Identify which cell holds the provided text, then report its (X, Y) central coordinate. 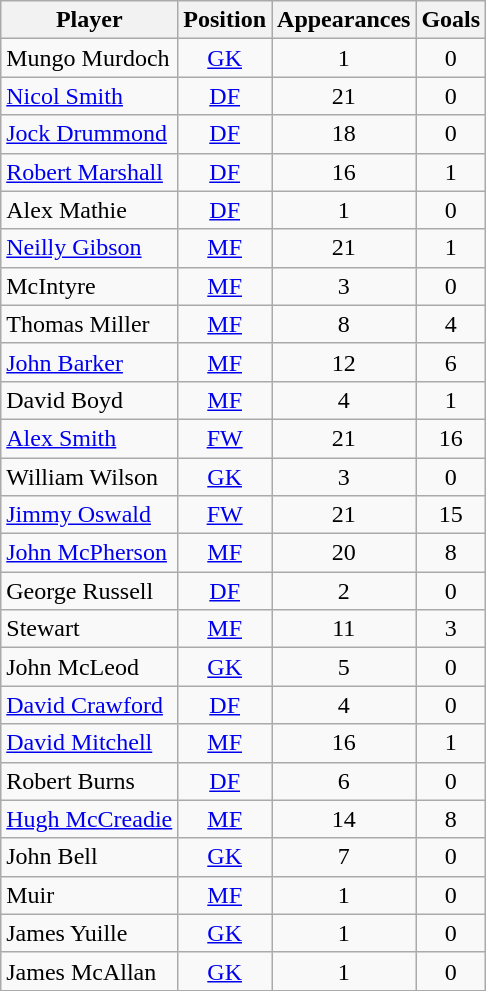
David Mitchell (90, 743)
Player (90, 20)
John McPherson (90, 553)
Muir (90, 895)
Jock Drummond (90, 134)
5 (344, 667)
7 (344, 857)
20 (344, 553)
15 (451, 515)
Stewart (90, 629)
Mungo Murdoch (90, 58)
Neilly Gibson (90, 248)
Robert Burns (90, 781)
William Wilson (90, 477)
2 (344, 591)
Robert Marshall (90, 172)
John Bell (90, 857)
James McAllan (90, 971)
John Barker (90, 362)
Appearances (344, 20)
Thomas Miller (90, 324)
James Yuille (90, 933)
George Russell (90, 591)
Jimmy Oswald (90, 515)
Alex Mathie (90, 210)
John McLeod (90, 667)
David Boyd (90, 400)
12 (344, 362)
Hugh McCreadie (90, 819)
McIntyre (90, 286)
Alex Smith (90, 438)
Position (225, 20)
14 (344, 819)
11 (344, 629)
Nicol Smith (90, 96)
18 (344, 134)
Goals (451, 20)
David Crawford (90, 705)
